For the text-containing cell, return its midpoint in (X, Y) coordinate format. 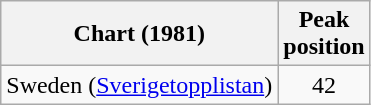
42 (324, 85)
Chart (1981) (140, 34)
Sweden (Sverigetopplistan) (140, 85)
Peakposition (324, 34)
